Locate the cell with the specified text and output its [x, y] center coordinate. 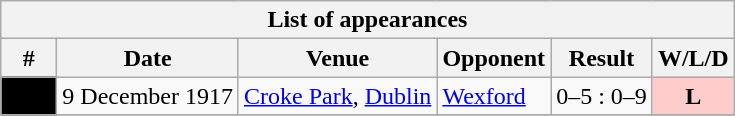
0–5 : 0–9 [602, 96]
L [693, 96]
Date [148, 58]
Opponent [494, 58]
Result [602, 58]
Venue [337, 58]
Croke Park, Dublin [337, 96]
Wexford [494, 96]
# [29, 58]
W/L/D [693, 58]
List of appearances [368, 20]
9 December 1917 [148, 96]
1 [29, 96]
